Detect which cell encompasses the target text, then output its (x, y) center coordinate. 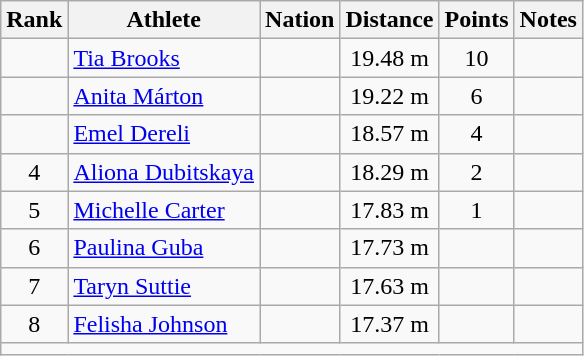
8 (34, 324)
17.37 m (390, 324)
2 (476, 172)
Distance (390, 20)
19.22 m (390, 96)
17.83 m (390, 210)
Emel Dereli (164, 134)
Tia Brooks (164, 58)
Michelle Carter (164, 210)
Taryn Suttie (164, 286)
Nation (300, 20)
19.48 m (390, 58)
Notes (548, 20)
7 (34, 286)
Felisha Johnson (164, 324)
18.57 m (390, 134)
1 (476, 210)
Aliona Dubitskaya (164, 172)
10 (476, 58)
5 (34, 210)
Points (476, 20)
18.29 m (390, 172)
17.63 m (390, 286)
Rank (34, 20)
Athlete (164, 20)
Paulina Guba (164, 248)
17.73 m (390, 248)
Anita Márton (164, 96)
